Provide the (x, y) coordinate of the cell's center where the given text is located.  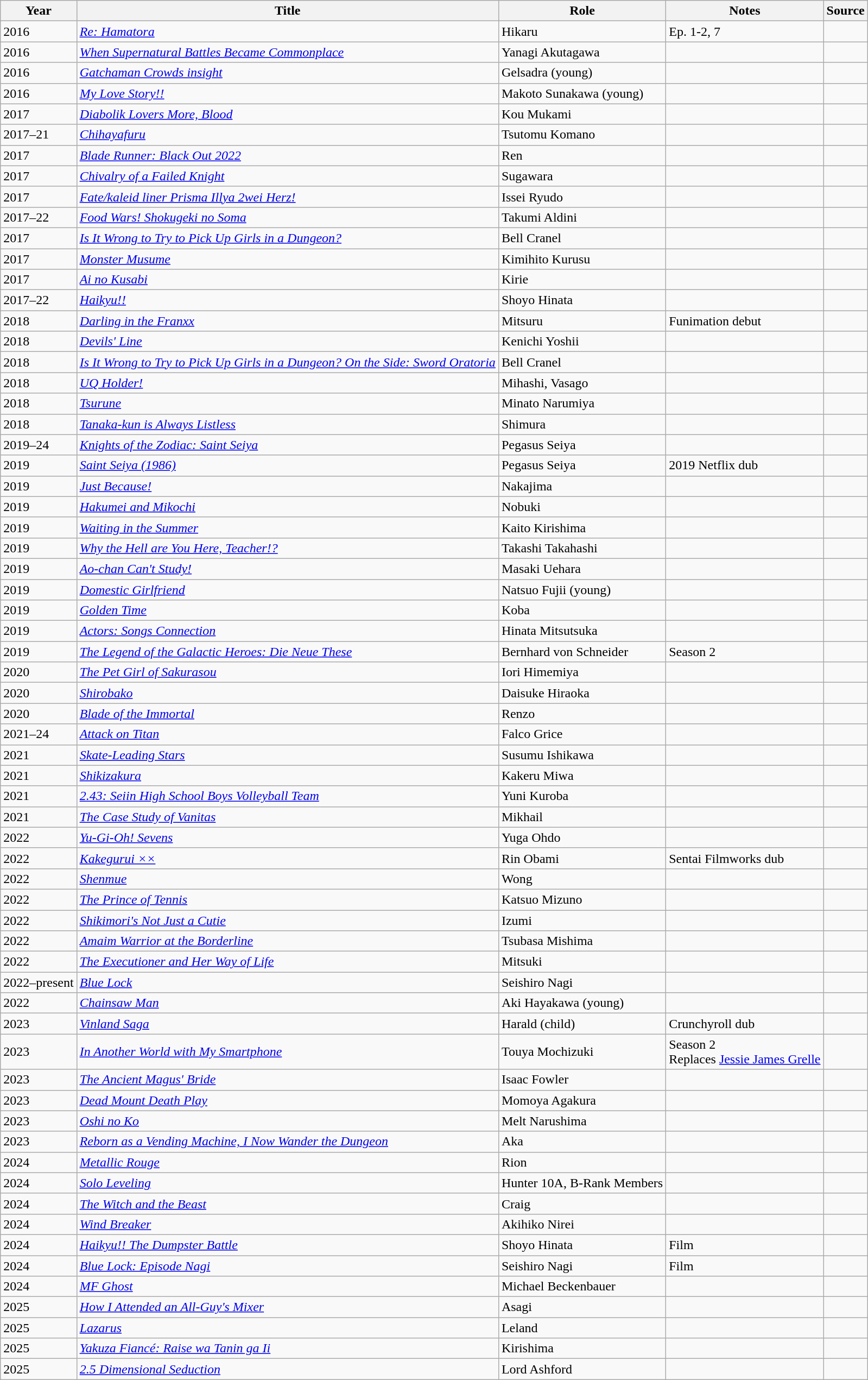
2021–24 (39, 734)
Shikimori's Not Just a Cutie (288, 921)
Shenmue (288, 879)
Haikyu!! The Dumpster Battle (288, 1245)
Koba (582, 610)
Chihayafuru (288, 135)
Ren (582, 155)
The Case Study of Vanitas (288, 817)
Gatchaman Crowds insight (288, 73)
Blue Lock: Episode Nagi (288, 1266)
Melt Narushima (582, 1121)
Leland (582, 1328)
Wong (582, 879)
Harald (child) (582, 1024)
Kaito Kirishima (582, 527)
Source (846, 11)
Aki Hayakawa (young) (582, 1003)
Season 2Replaces Jessie James Grelle (745, 1051)
Diabolik Lovers More, Blood (288, 114)
Shimura (582, 424)
Nakajima (582, 486)
Food Wars! Shokugeki no Soma (288, 217)
Reborn as a Vending Machine, I Now Wander the Dungeon (288, 1142)
Notes (745, 11)
Yakuza Fiancé: Raise wa Tanin ga Ii (288, 1349)
Kimihito Kurusu (582, 259)
Domestic Girlfriend (288, 589)
Kou Mukami (582, 114)
Isaac Fowler (582, 1080)
My Love Story!! (288, 93)
Takumi Aldini (582, 217)
Lazarus (288, 1328)
Tanaka-kun is Always Listless (288, 424)
2022–present (39, 982)
The Witch and the Beast (288, 1203)
Crunchyroll dub (745, 1024)
In Another World with My Smartphone (288, 1051)
Devils' Line (288, 342)
Asagi (582, 1307)
Sugawara (582, 176)
MF Ghost (288, 1287)
Takashi Takahashi (582, 548)
2019–24 (39, 445)
Gelsadra (young) (582, 73)
The Ancient Magus' Bride (288, 1080)
Hakumei and Mikochi (288, 507)
Yuni Kuroba (582, 796)
UQ Holder! (288, 383)
Tsutomu Komano (582, 135)
Kirie (582, 280)
Kirishima (582, 1349)
Momoya Agakura (582, 1100)
Skate-Leading Stars (288, 755)
Sentai Filmworks dub (745, 858)
Role (582, 11)
Ep. 1-2, 7 (745, 31)
Susumu Ishikawa (582, 755)
Hunter 10A, B-Rank Members (582, 1183)
Hinata Mitsutsuka (582, 631)
Golden Time (288, 610)
Izumi (582, 921)
Monster Musume (288, 259)
Tsurune (288, 404)
Renzo (582, 714)
Year (39, 11)
The Pet Girl of Sakurasou (288, 672)
Falco Grice (582, 734)
Kakegurui ×× (288, 858)
Just Because! (288, 486)
Chainsaw Man (288, 1003)
Metallic Rouge (288, 1162)
2017–21 (39, 135)
Ai no Kusabi (288, 280)
Title (288, 11)
Yanagi Akutagawa (582, 52)
Natsuo Fujii (young) (582, 589)
Makoto Sunakawa (young) (582, 93)
Rion (582, 1162)
Shirobako (288, 693)
Aka (582, 1142)
Re: Hamatora (288, 31)
Mitsuru (582, 321)
Daisuke Hiraoka (582, 693)
The Legend of the Galactic Heroes: Die Neue These (288, 652)
2.43: Seiin High School Boys Volleyball Team (288, 796)
Michael Beckenbauer (582, 1287)
Shikizakura (288, 776)
Dead Mount Death Play (288, 1100)
Oshi no Ko (288, 1121)
Chivalry of a Failed Knight (288, 176)
Masaki Uehara (582, 569)
Why the Hell are You Here, Teacher!? (288, 548)
Craig (582, 1203)
Nobuki (582, 507)
Ao-chan Can't Study! (288, 569)
Touya Mochizuki (582, 1051)
Mitsuki (582, 962)
Issei Ryudo (582, 197)
The Prince of Tennis (288, 899)
Season 2 (745, 652)
Solo Leveling (288, 1183)
Yu-Gi-Oh! Sevens (288, 837)
Rin Obami (582, 858)
Saint Seiya (1986) (288, 465)
Vinland Saga (288, 1024)
Iori Himemiya (582, 672)
Mihashi, Vasago (582, 383)
Wind Breaker (288, 1224)
Haikyu!! (288, 300)
Kenichi Yoshii (582, 342)
Actors: Songs Connection (288, 631)
Akihiko Nirei (582, 1224)
2019 Netflix dub (745, 465)
Is It Wrong to Try to Pick Up Girls in a Dungeon? On the Side: Sword Oratoria (288, 362)
Blue Lock (288, 982)
Lord Ashford (582, 1369)
Mikhail (582, 817)
When Supernatural Battles Became Commonplace (288, 52)
Hikaru (582, 31)
Tsubasa Mishima (582, 941)
The Executioner and Her Way of Life (288, 962)
Darling in the Franxx (288, 321)
Bernhard von Schneider (582, 652)
Blade of the Immortal (288, 714)
Katsuo Mizuno (582, 899)
Funimation debut (745, 321)
How I Attended an All-Guy's Mixer (288, 1307)
Is It Wrong to Try to Pick Up Girls in a Dungeon? (288, 238)
2.5 Dimensional Seduction (288, 1369)
Yuga Ohdo (582, 837)
Waiting in the Summer (288, 527)
Kakeru Miwa (582, 776)
Attack on Titan (288, 734)
Fate/kaleid liner Prisma Illya 2wei Herz! (288, 197)
Minato Narumiya (582, 404)
Blade Runner: Black Out 2022 (288, 155)
Knights of the Zodiac: Saint Seiya (288, 445)
Amaim Warrior at the Borderline (288, 941)
